Return the [X, Y] coordinate for the center point of the cell that contains the specified text.  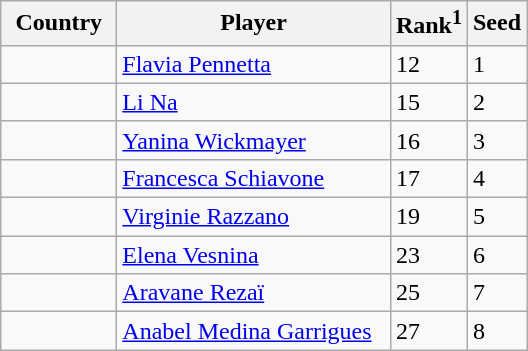
Seed [496, 24]
3 [496, 140]
1 [496, 64]
16 [428, 140]
Li Na [254, 102]
Elena Vesnina [254, 255]
19 [428, 217]
6 [496, 255]
Flavia Pennetta [254, 64]
15 [428, 102]
2 [496, 102]
Francesca Schiavone [254, 178]
Aravane Rezaï [254, 293]
Anabel Medina Garrigues [254, 331]
23 [428, 255]
8 [496, 331]
12 [428, 64]
Rank1 [428, 24]
7 [496, 293]
17 [428, 178]
5 [496, 217]
4 [496, 178]
Country [59, 24]
Virginie Razzano [254, 217]
27 [428, 331]
Yanina Wickmayer [254, 140]
Player [254, 24]
25 [428, 293]
